Search for the cell housing the specified text and yield its (x, y) center coordinate. 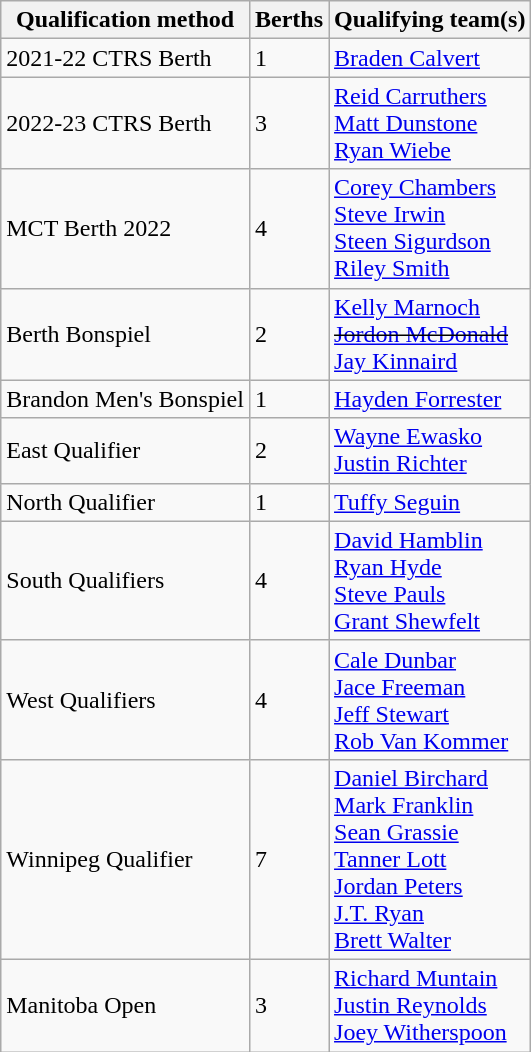
Hayden Forrester (430, 399)
Braden Calvert (430, 58)
East Qualifier (126, 450)
Qualification method (126, 20)
Corey Chambers Steve Irwin Steen Sigurdson Riley Smith (430, 228)
Winnipeg Qualifier (126, 859)
Daniel Birchard Mark Franklin Sean Grassie Tanner Lott Jordan Peters J.T. Ryan Brett Walter (430, 859)
Manitoba Open (126, 1005)
Brandon Men's Bonspiel (126, 399)
7 (288, 859)
2022-23 CTRS Berth (126, 123)
Qualifying team(s) (430, 20)
Richard Muntain Justin Reynolds Joey Witherspoon (430, 1005)
David Hamblin Ryan Hyde Steve Pauls Grant Shewfelt (430, 580)
Berth Bonspiel (126, 334)
Berths (288, 20)
West Qualifiers (126, 700)
North Qualifier (126, 502)
2021-22 CTRS Berth (126, 58)
MCT Berth 2022 (126, 228)
Cale Dunbar Jace Freeman Jeff Stewart Rob Van Kommer (430, 700)
Tuffy Seguin (430, 502)
Wayne Ewasko Justin Richter (430, 450)
Kelly Marnoch Jordon McDonald Jay Kinnaird (430, 334)
South Qualifiers (126, 580)
Reid Carruthers Matt Dunstone Ryan Wiebe (430, 123)
